Output the [x, y] coordinate of the center of the cell containing the given text.  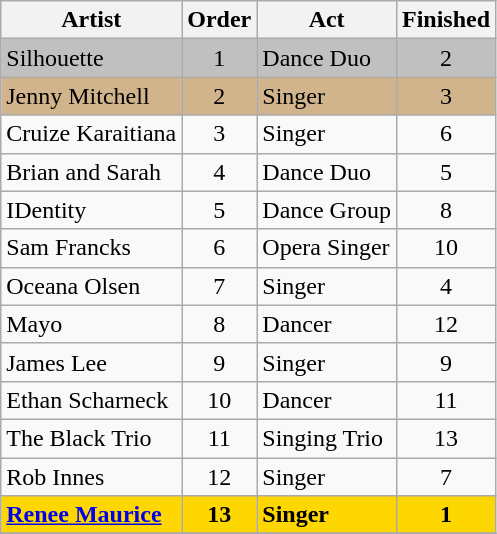
Brian and Sarah [92, 172]
Ethan Scharneck [92, 400]
Mayo [92, 324]
Sam Francks [92, 248]
Artist [92, 20]
James Lee [92, 362]
Jenny Mitchell [92, 96]
Rob Innes [92, 477]
Silhouette [92, 58]
Oceana Olsen [92, 286]
Dance Group [327, 210]
Cruize Karaitiana [92, 134]
Opera Singer [327, 248]
Finished [446, 20]
Order [220, 20]
IDentity [92, 210]
The Black Trio [92, 438]
Renee Maurice [92, 515]
Act [327, 20]
Singing Trio [327, 438]
